Capture the cell that displays the provided text and extract its [x, y] central coordinate. 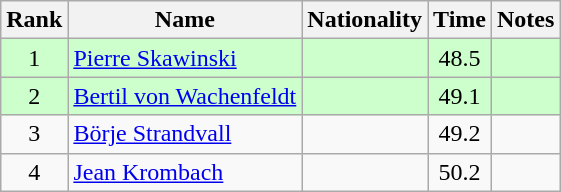
49.1 [460, 96]
Börje Strandvall [185, 134]
Name [185, 20]
Bertil von Wachenfeldt [185, 96]
Time [460, 20]
48.5 [460, 58]
2 [34, 96]
Nationality [365, 20]
4 [34, 172]
1 [34, 58]
Pierre Skawinski [185, 58]
Jean Krombach [185, 172]
Rank [34, 20]
50.2 [460, 172]
3 [34, 134]
49.2 [460, 134]
Notes [526, 20]
